Pinpoint the cell where the given text exists, returning its [X, Y] midpoint coordinate. 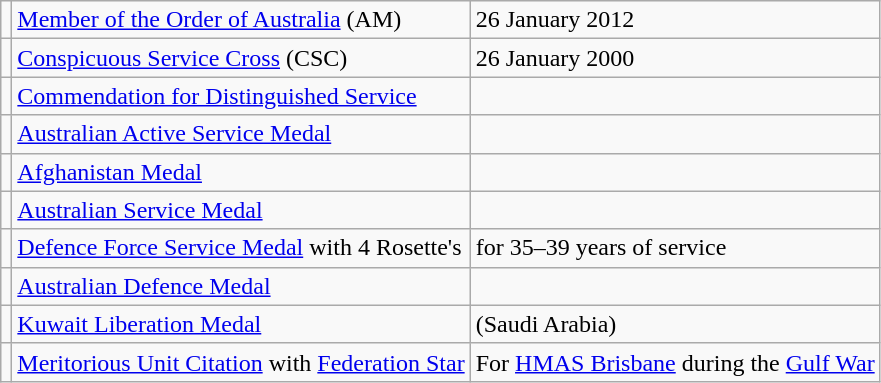
Defence Force Service Medal with 4 Rosette's [241, 248]
26 January 2000 [675, 58]
Australian Defence Medal [241, 286]
Kuwait Liberation Medal [241, 324]
for 35–39 years of service [675, 248]
Australian Service Medal [241, 210]
26 January 2012 [675, 20]
Conspicuous Service Cross (CSC) [241, 58]
For HMAS Brisbane during the Gulf War [675, 362]
Meritorious Unit Citation with Federation Star [241, 362]
Australian Active Service Medal [241, 134]
Commendation for Distinguished Service [241, 96]
Afghanistan Medal [241, 172]
Member of the Order of Australia (AM) [241, 20]
(Saudi Arabia) [675, 324]
